Provide the (x, y) coordinate of the cell's center where the given text is located.  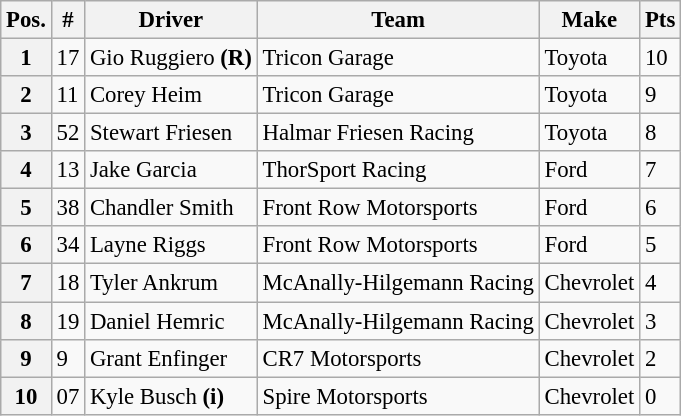
Spire Motorsports (398, 396)
17 (68, 58)
Grant Enfinger (172, 358)
38 (68, 208)
52 (68, 133)
0 (660, 396)
Layne Riggs (172, 245)
18 (68, 283)
Chandler Smith (172, 208)
Pts (660, 20)
Stewart Friesen (172, 133)
Make (589, 20)
Jake Garcia (172, 170)
07 (68, 396)
13 (68, 170)
Gio Ruggiero (R) (172, 58)
ThorSport Racing (398, 170)
34 (68, 245)
11 (68, 95)
Team (398, 20)
CR7 Motorsports (398, 358)
Pos. (26, 20)
Halmar Friesen Racing (398, 133)
Corey Heim (172, 95)
Kyle Busch (i) (172, 396)
Tyler Ankrum (172, 283)
19 (68, 321)
1 (26, 58)
Driver (172, 20)
# (68, 20)
Daniel Hemric (172, 321)
